Scan for the cell matching the given text and deliver its (X, Y) coordinate at center. 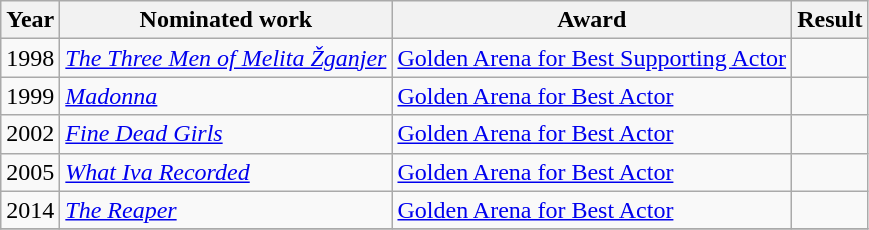
The Reaper (226, 210)
1998 (30, 58)
2005 (30, 172)
2002 (30, 134)
What Iva Recorded (226, 172)
2014 (30, 210)
Nominated work (226, 20)
Year (30, 20)
Madonna (226, 96)
Fine Dead Girls (226, 134)
1999 (30, 96)
Result (830, 20)
Award (592, 20)
The Three Men of Melita Žganjer (226, 58)
Golden Arena for Best Supporting Actor (592, 58)
